Determine the [X, Y] coordinate at the center of the cell enclosing the given text.  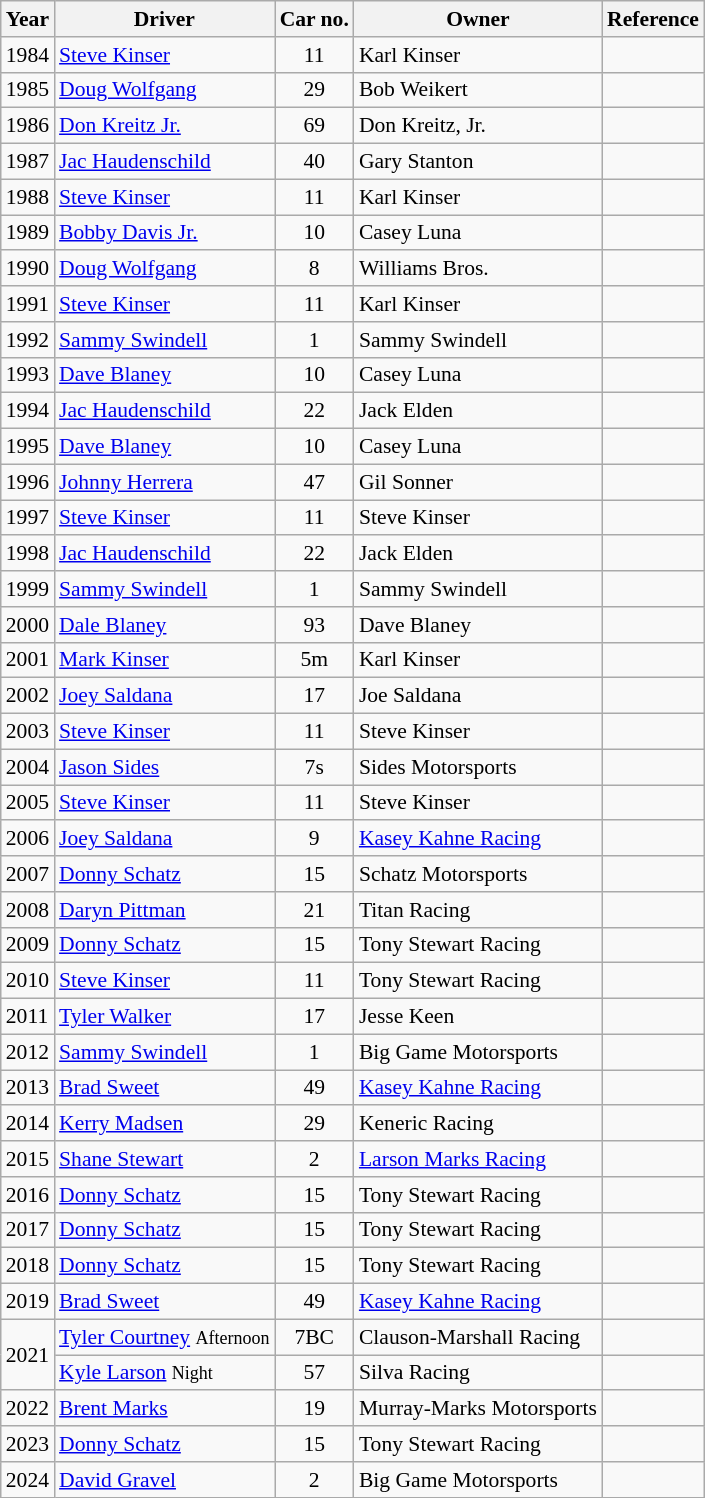
1991 [28, 304]
Reference [653, 19]
2007 [28, 874]
93 [314, 625]
David Gravel [164, 1480]
57 [314, 1373]
1986 [28, 126]
1994 [28, 411]
Johnny Herrera [164, 482]
Don Kreitz, Jr. [478, 126]
2019 [28, 1302]
1997 [28, 518]
Murray-Marks Motorsports [478, 1409]
Tyler Courtney Afternoon [164, 1337]
Gil Sonner [478, 482]
1984 [28, 55]
7BC [314, 1337]
2002 [28, 696]
Schatz Motorsports [478, 874]
2006 [28, 839]
1988 [28, 197]
Don Kreitz Jr. [164, 126]
1990 [28, 269]
2017 [28, 1230]
1996 [28, 482]
7s [314, 767]
Larson Marks Racing [478, 1159]
19 [314, 1409]
Driver [164, 19]
Silva Racing [478, 1373]
2012 [28, 1052]
Clauson-Marshall Racing [478, 1337]
1987 [28, 162]
2014 [28, 1124]
1995 [28, 447]
Sides Motorsports [478, 767]
2022 [28, 1409]
Dale Blaney [164, 625]
2021 [28, 1354]
2003 [28, 732]
Keneric Racing [478, 1124]
Joe Saldana [478, 696]
Kerry Madsen [164, 1124]
1989 [28, 233]
Shane Stewart [164, 1159]
40 [314, 162]
1993 [28, 375]
2005 [28, 803]
47 [314, 482]
1998 [28, 554]
1992 [28, 340]
9 [314, 839]
2015 [28, 1159]
2024 [28, 1480]
Gary Stanton [478, 162]
5m [314, 660]
69 [314, 126]
8 [314, 269]
Brent Marks [164, 1409]
1985 [28, 90]
2010 [28, 981]
2011 [28, 1017]
1999 [28, 589]
Year [28, 19]
2018 [28, 1266]
2008 [28, 910]
Tyler Walker [164, 1017]
Jesse Keen [478, 1017]
Owner [478, 19]
2009 [28, 945]
2000 [28, 625]
Mark Kinser [164, 660]
Car no. [314, 19]
2013 [28, 1088]
Daryn Pittman [164, 910]
Jason Sides [164, 767]
21 [314, 910]
Bobby Davis Jr. [164, 233]
2004 [28, 767]
Kyle Larson Night [164, 1373]
Bob Weikert [478, 90]
Williams Bros. [478, 269]
2001 [28, 660]
2023 [28, 1444]
Titan Racing [478, 910]
2016 [28, 1195]
